Search for the cell housing the specified text and yield its [x, y] center coordinate. 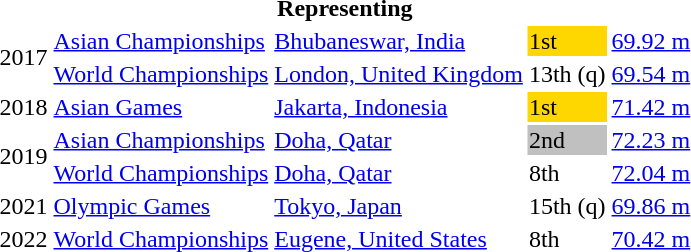
Tokyo, Japan [399, 206]
15th (q) [567, 206]
London, United Kingdom [399, 74]
Asian Games [161, 107]
13th (q) [567, 74]
Bhubaneswar, India [399, 41]
Jakarta, Indonesia [399, 107]
2nd [567, 140]
8th [567, 173]
Olympic Games [161, 206]
